Scan for the cell matching the given text and deliver its [x, y] coordinate at center. 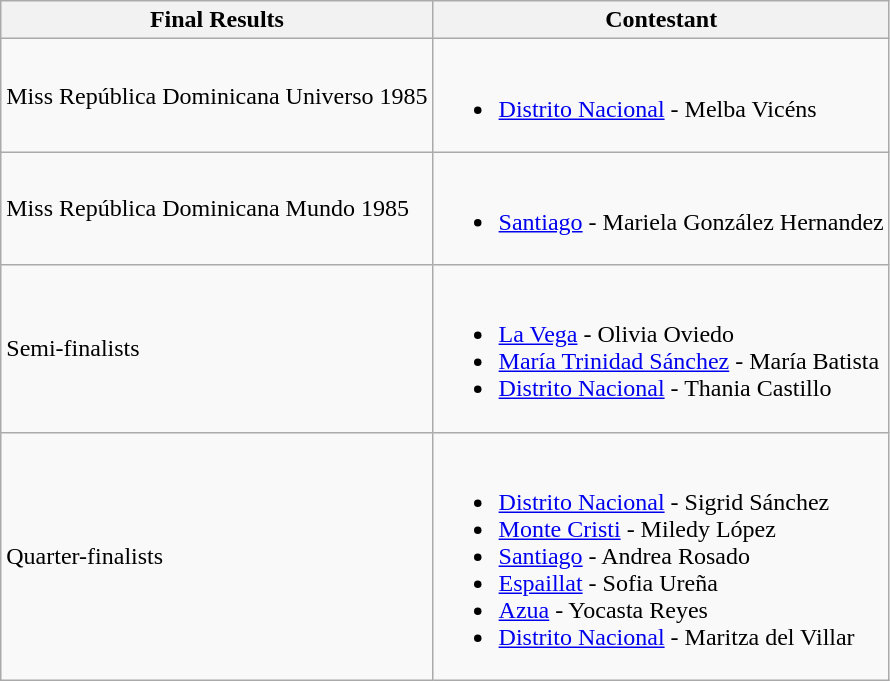
Quarter-finalists [217, 556]
Santiago - Mariela González Hernandez [661, 208]
La Vega - Olivia OviedoMaría Trinidad Sánchez - María BatistaDistrito Nacional - Thania Castillo [661, 348]
Miss República Dominicana Mundo 1985 [217, 208]
Final Results [217, 20]
Distrito Nacional - Melba Vicéns [661, 96]
Miss República Dominicana Universo 1985 [217, 96]
Contestant [661, 20]
Semi-finalists [217, 348]
